Find where the given text appears and provide that cell's center as [X, Y] coordinate. 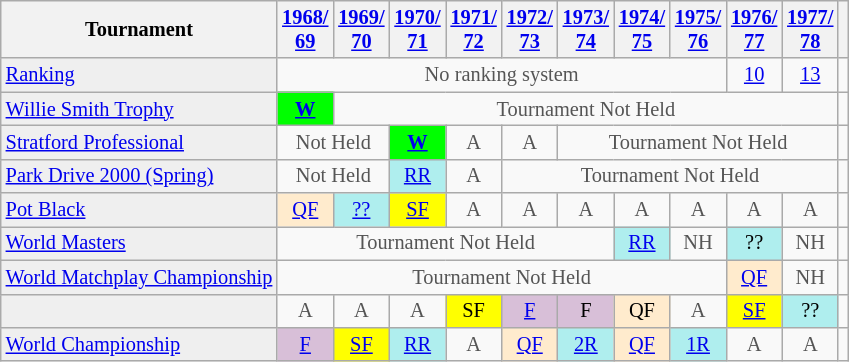
Park Drive 2000 (Spring) [139, 176]
World Championship [139, 344]
1971/72 [474, 29]
1972/73 [530, 29]
1969/70 [361, 29]
World Masters [139, 243]
Willie Smith Trophy [139, 109]
13 [810, 75]
2R [586, 344]
World Matchplay Championship [139, 277]
Pot Black [139, 210]
Tournament [139, 29]
1976/77 [754, 29]
Stratford Professional [139, 142]
10 [754, 75]
1977/78 [810, 29]
1974/75 [642, 29]
Ranking [139, 75]
1975/76 [698, 29]
1973/74 [586, 29]
1970/71 [417, 29]
1R [698, 344]
1968/69 [305, 29]
No ranking system [502, 75]
